For the text-containing cell, return its midpoint in (x, y) coordinate format. 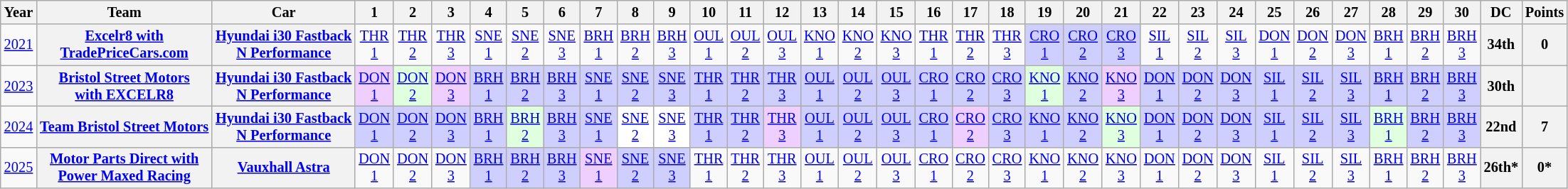
Vauxhall Astra (283, 168)
13 (820, 12)
12 (782, 12)
30th (1501, 86)
18 (1007, 12)
Motor Parts Direct with Power Maxed Racing (124, 168)
Car (283, 12)
9 (672, 12)
28 (1389, 12)
22nd (1501, 126)
15 (896, 12)
2 (413, 12)
10 (709, 12)
24 (1236, 12)
DC (1501, 12)
0* (1545, 168)
2025 (18, 168)
2021 (18, 45)
6 (562, 12)
Team (124, 12)
3 (451, 12)
27 (1351, 12)
21 (1121, 12)
2024 (18, 126)
Excelr8 withTradePriceCars.com (124, 45)
29 (1425, 12)
22 (1160, 12)
Bristol Street Motorswith EXCELR8 (124, 86)
0 (1545, 45)
26 (1313, 12)
Team Bristol Street Motors (124, 126)
17 (970, 12)
4 (489, 12)
23 (1198, 12)
30 (1462, 12)
25 (1274, 12)
20 (1083, 12)
19 (1044, 12)
14 (858, 12)
Year (18, 12)
11 (746, 12)
1 (374, 12)
8 (635, 12)
5 (525, 12)
34th (1501, 45)
16 (934, 12)
26th* (1501, 168)
Points (1545, 12)
2023 (18, 86)
